Return the (x, y) coordinate for the center point of the cell that contains the specified text.  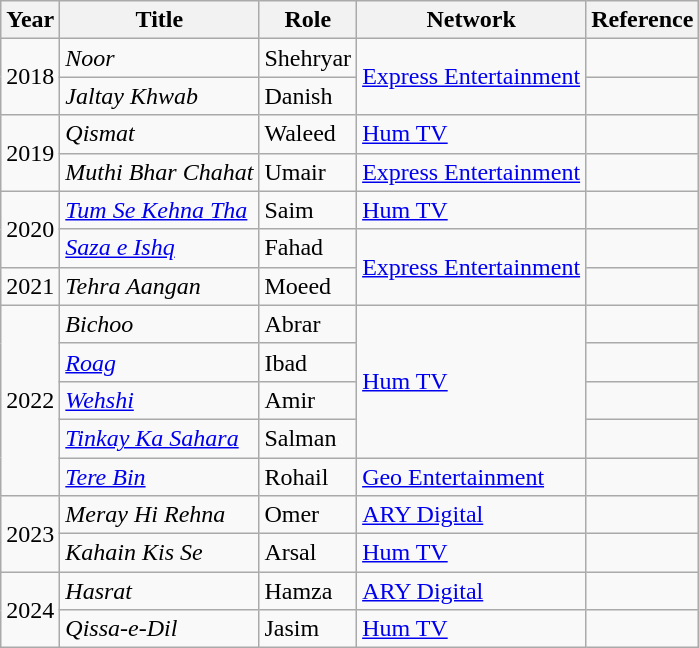
Jasim (308, 629)
Ibad (308, 362)
Network (472, 20)
Hasrat (160, 591)
Tere Bin (160, 477)
Waleed (308, 134)
Kahain Kis Se (160, 553)
Hamza (308, 591)
Arsal (308, 553)
Role (308, 20)
Tinkay Ka Sahara (160, 438)
Title (160, 20)
Tehra Aangan (160, 286)
Jaltay Khwab (160, 96)
Omer (308, 515)
Year (30, 20)
Moeed (308, 286)
Muthi Bhar Chahat (160, 172)
Abrar (308, 324)
Wehshi (160, 400)
Noor (160, 58)
Shehryar (308, 58)
Qissa-e-Dil (160, 629)
Fahad (308, 248)
Geo Entertainment (472, 477)
Meray Hi Rehna (160, 515)
Tum Se Kehna Tha (160, 210)
Qismat (160, 134)
2022 (30, 400)
2018 (30, 77)
Saim (308, 210)
2021 (30, 286)
Umair (308, 172)
Bichoo (160, 324)
Rohail (308, 477)
Amir (308, 400)
2024 (30, 610)
Danish (308, 96)
2023 (30, 534)
2020 (30, 229)
Roag (160, 362)
Reference (642, 20)
2019 (30, 153)
Saza e Ishq (160, 248)
Salman (308, 438)
